Detect which cell encompasses the target text, then output its [x, y] center coordinate. 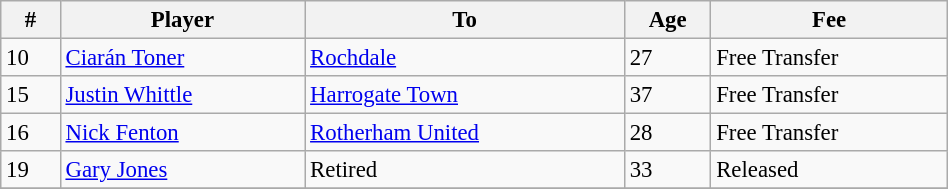
19 [30, 170]
Gary Jones [182, 170]
Rotherham United [465, 133]
Nick Fenton [182, 133]
Age [667, 20]
15 [30, 95]
Fee [829, 20]
27 [667, 58]
33 [667, 170]
Ciarán Toner [182, 58]
37 [667, 95]
Justin Whittle [182, 95]
Player [182, 20]
Harrogate Town [465, 95]
Released [829, 170]
# [30, 20]
10 [30, 58]
16 [30, 133]
Rochdale [465, 58]
28 [667, 133]
Retired [465, 170]
To [465, 20]
